Scan for the cell matching the given text and deliver its [X, Y] coordinate at center. 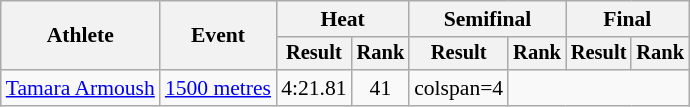
colspan=4 [458, 88]
41 [381, 88]
Tamara Armoush [80, 88]
Athlete [80, 36]
Final [628, 19]
4:21.81 [314, 88]
Event [218, 36]
Semifinal [488, 19]
Heat [342, 19]
1500 metres [218, 88]
